For the text-containing cell, return its midpoint in [X, Y] coordinate format. 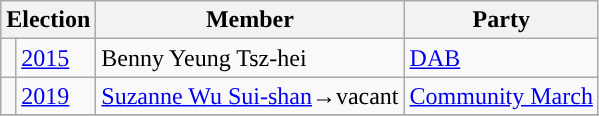
Community March [501, 96]
Member [250, 20]
Election [48, 20]
2019 [56, 96]
Benny Yeung Tsz-hei [250, 58]
Party [501, 20]
2015 [56, 58]
Suzanne Wu Sui-shan→vacant [250, 96]
DAB [501, 58]
